Provide the (x, y) coordinate of the cell's center where the given text is located.  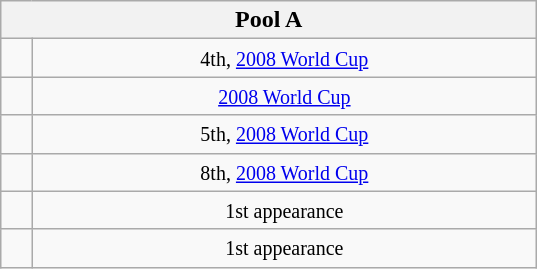
5th, 2008 World Cup (284, 134)
Pool A (269, 20)
4th, 2008 World Cup (284, 58)
2008 World Cup (284, 96)
8th, 2008 World Cup (284, 172)
